Pinpoint the cell where the given text exists, returning its [x, y] midpoint coordinate. 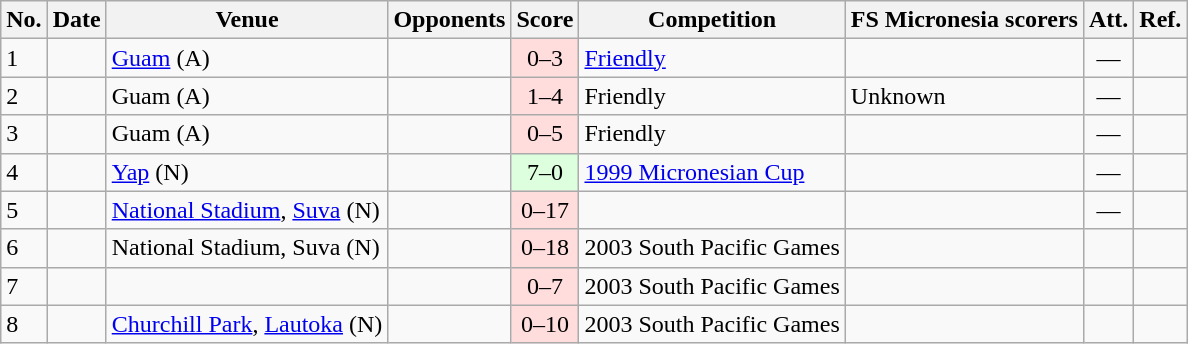
4 [24, 172]
0–17 [545, 210]
1–4 [545, 96]
1 [24, 58]
0–7 [545, 286]
0–10 [545, 324]
1999 Micronesian Cup [712, 172]
5 [24, 210]
Ref. [1160, 20]
Date [76, 20]
Unknown [964, 96]
0–3 [545, 58]
Yap (N) [247, 172]
Venue [247, 20]
FS Micronesia scorers [964, 20]
Churchill Park, Lautoka (N) [247, 324]
3 [24, 134]
Opponents [450, 20]
No. [24, 20]
Competition [712, 20]
6 [24, 248]
0–18 [545, 248]
8 [24, 324]
Att. [1108, 20]
0–5 [545, 134]
2 [24, 96]
7–0 [545, 172]
Score [545, 20]
7 [24, 286]
